Capture the cell that displays the provided text and extract its (X, Y) central coordinate. 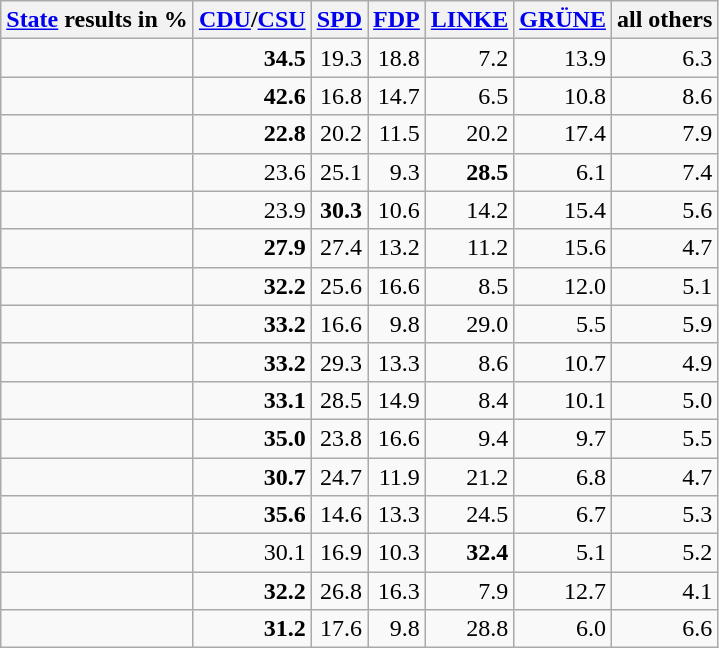
35.6 (252, 515)
30.3 (339, 210)
22.8 (252, 134)
17.6 (339, 629)
35.0 (252, 438)
4.1 (664, 591)
21.2 (469, 477)
13.9 (563, 58)
12.0 (563, 286)
5.9 (664, 324)
9.4 (469, 438)
6.1 (563, 172)
14.2 (469, 210)
10.6 (397, 210)
27.9 (252, 248)
14.9 (397, 400)
42.6 (252, 96)
29.0 (469, 324)
10.7 (563, 362)
6.7 (563, 515)
6.3 (664, 58)
30.7 (252, 477)
6.6 (664, 629)
25.6 (339, 286)
18.8 (397, 58)
10.8 (563, 96)
9.3 (397, 172)
all others (664, 20)
14.7 (397, 96)
13.2 (397, 248)
4.9 (664, 362)
5.6 (664, 210)
6.5 (469, 96)
24.7 (339, 477)
17.4 (563, 134)
7.4 (664, 172)
SPD (339, 20)
12.7 (563, 591)
24.5 (469, 515)
10.1 (563, 400)
14.6 (339, 515)
28.8 (469, 629)
34.5 (252, 58)
9.7 (563, 438)
FDP (397, 20)
31.2 (252, 629)
23.9 (252, 210)
26.8 (339, 591)
16.9 (339, 553)
23.6 (252, 172)
6.0 (563, 629)
16.3 (397, 591)
10.3 (397, 553)
15.4 (563, 210)
27.4 (339, 248)
19.3 (339, 58)
15.6 (563, 248)
29.3 (339, 362)
LINKE (469, 20)
33.1 (252, 400)
5.2 (664, 553)
11.9 (397, 477)
11.2 (469, 248)
32.4 (469, 553)
11.5 (397, 134)
25.1 (339, 172)
8.4 (469, 400)
23.8 (339, 438)
State results in % (98, 20)
5.3 (664, 515)
7.2 (469, 58)
CDU/CSU (252, 20)
5.0 (664, 400)
8.5 (469, 286)
16.8 (339, 96)
GRÜNE (563, 20)
6.8 (563, 477)
30.1 (252, 553)
